Identify which cell holds the provided text, then report its (X, Y) central coordinate. 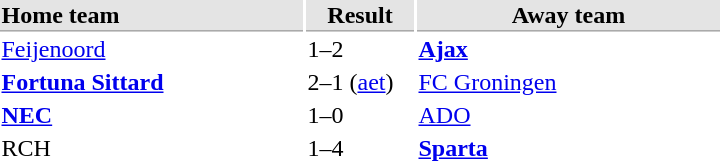
Feijenoord (152, 49)
1–2 (360, 49)
Ajax (568, 49)
Away team (568, 16)
2–1 (aet) (360, 83)
Fortuna Sittard (152, 83)
ADO (568, 115)
NEC (152, 115)
Home team (152, 16)
FC Groningen (568, 83)
1–0 (360, 115)
Result (360, 16)
